Provide the (X, Y) coordinate of the cell's center where the given text is located.  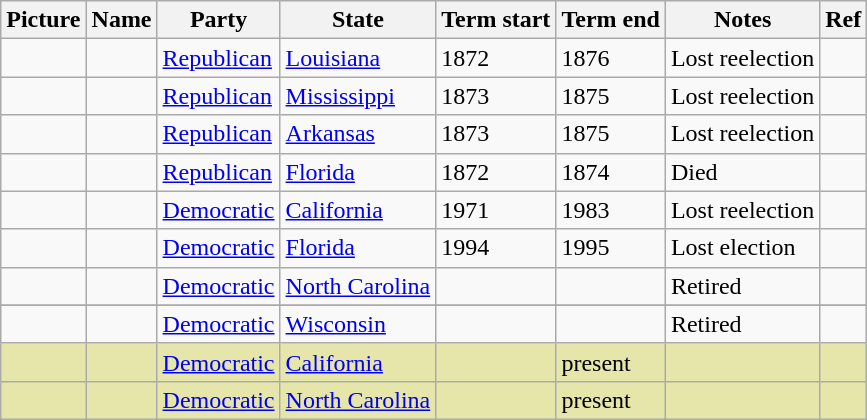
Louisiana (358, 58)
Term start (496, 20)
Party (218, 20)
Term end (611, 20)
Wisconsin (358, 324)
1874 (611, 172)
1971 (496, 210)
1995 (611, 248)
Lost election (742, 248)
Arkansas (358, 134)
1876 (611, 58)
Ref (844, 20)
1983 (611, 210)
1994 (496, 248)
Mississippi (358, 96)
Died (742, 172)
Name (122, 20)
State (358, 20)
Picture (44, 20)
Notes (742, 20)
